Pinpoint the cell where the given text exists, returning its (x, y) midpoint coordinate. 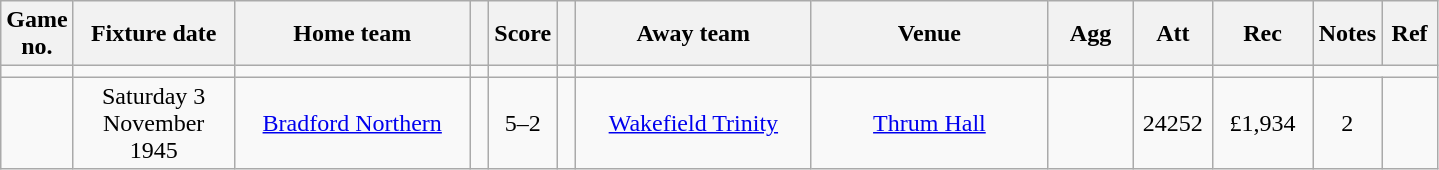
Fixture date (154, 34)
£1,934 (1262, 123)
Bradford Northern (352, 123)
Agg (1090, 34)
Att (1174, 34)
Rec (1262, 34)
Ref (1410, 34)
24252 (1174, 123)
Thrum Hall (929, 123)
Venue (929, 34)
Wakefield Trinity (693, 123)
Away team (693, 34)
Home team (352, 34)
Notes (1347, 34)
5–2 (523, 123)
Score (523, 34)
2 (1347, 123)
Game no. (37, 34)
Saturday 3 November 1945 (154, 123)
